From the cell containing the given text, extract its center point as (x, y) coordinate. 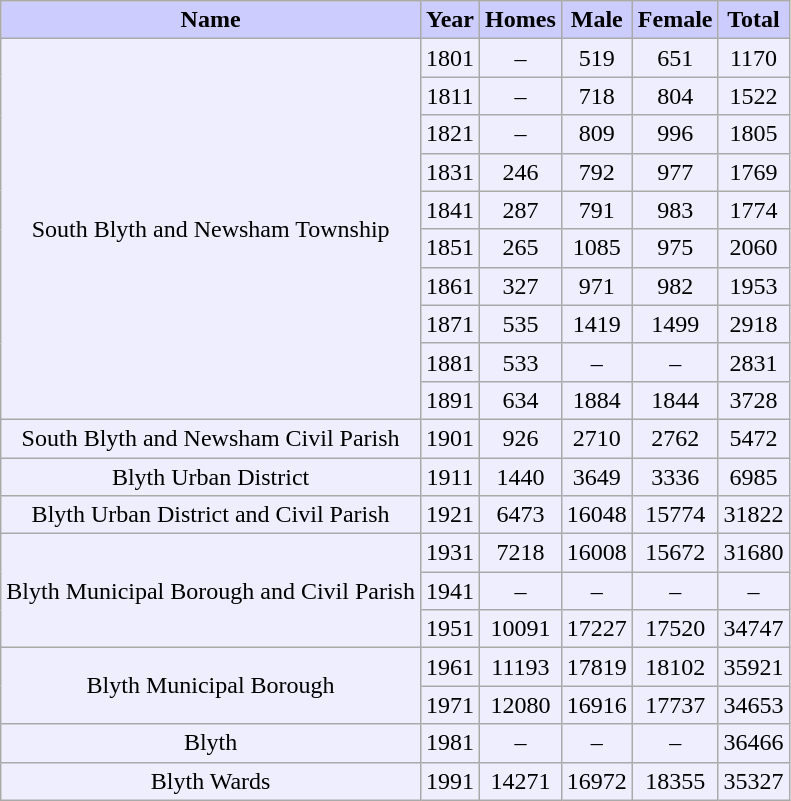
1419 (596, 324)
36466 (754, 743)
18102 (675, 667)
16048 (596, 515)
1911 (450, 477)
1881 (450, 362)
971 (596, 286)
35327 (754, 781)
1971 (450, 705)
1170 (754, 58)
809 (596, 134)
2060 (754, 248)
1921 (450, 515)
1769 (754, 172)
15774 (675, 515)
1821 (450, 134)
6473 (521, 515)
246 (521, 172)
Homes (521, 20)
18355 (675, 781)
977 (675, 172)
1844 (675, 400)
1841 (450, 210)
Blyth Urban District and Civil Parish (211, 515)
31822 (754, 515)
519 (596, 58)
1440 (521, 477)
Blyth Urban District (211, 477)
15672 (675, 553)
17819 (596, 667)
651 (675, 58)
2918 (754, 324)
975 (675, 248)
1953 (754, 286)
12080 (521, 705)
Blyth Municipal Borough and Civil Parish (211, 591)
265 (521, 248)
804 (675, 96)
1901 (450, 438)
1811 (450, 96)
535 (521, 324)
2831 (754, 362)
16008 (596, 553)
1805 (754, 134)
14271 (521, 781)
1951 (450, 629)
Blyth (211, 743)
1831 (450, 172)
2762 (675, 438)
1085 (596, 248)
16916 (596, 705)
1961 (450, 667)
17520 (675, 629)
Blyth Wards (211, 781)
34653 (754, 705)
Year (450, 20)
327 (521, 286)
10091 (521, 629)
791 (596, 210)
1861 (450, 286)
3336 (675, 477)
17227 (596, 629)
996 (675, 134)
982 (675, 286)
1941 (450, 591)
6985 (754, 477)
16972 (596, 781)
Female (675, 20)
792 (596, 172)
1774 (754, 210)
1884 (596, 400)
34747 (754, 629)
11193 (521, 667)
Blyth Municipal Borough (211, 686)
Total (754, 20)
35921 (754, 667)
718 (596, 96)
2710 (596, 438)
1981 (450, 743)
287 (521, 210)
3649 (596, 477)
31680 (754, 553)
17737 (675, 705)
1499 (675, 324)
983 (675, 210)
South Blyth and Newsham Civil Parish (211, 438)
926 (521, 438)
5472 (754, 438)
South Blyth and Newsham Township (211, 230)
634 (521, 400)
1891 (450, 400)
1871 (450, 324)
1801 (450, 58)
3728 (754, 400)
Name (211, 20)
533 (521, 362)
1522 (754, 96)
Male (596, 20)
1931 (450, 553)
7218 (521, 553)
1851 (450, 248)
1991 (450, 781)
